For the text-containing cell, return its midpoint in (x, y) coordinate format. 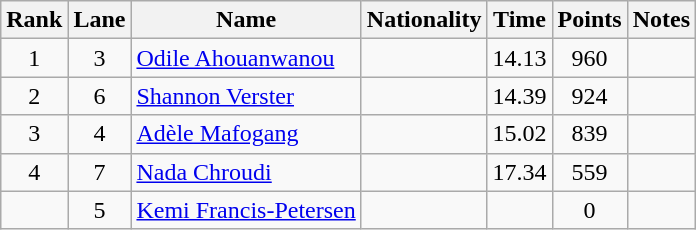
559 (590, 172)
Time (520, 20)
5 (100, 210)
17.34 (520, 172)
839 (590, 134)
Shannon Verster (246, 96)
Name (246, 20)
1 (34, 58)
Rank (34, 20)
15.02 (520, 134)
Notes (661, 20)
14.13 (520, 58)
2 (34, 96)
Lane (100, 20)
Nationality (424, 20)
Nada Chroudi (246, 172)
0 (590, 210)
14.39 (520, 96)
Adèle Mafogang (246, 134)
924 (590, 96)
7 (100, 172)
960 (590, 58)
Points (590, 20)
6 (100, 96)
Odile Ahouanwanou (246, 58)
Kemi Francis-Petersen (246, 210)
